Detect which cell encompasses the target text, then output its [x, y] center coordinate. 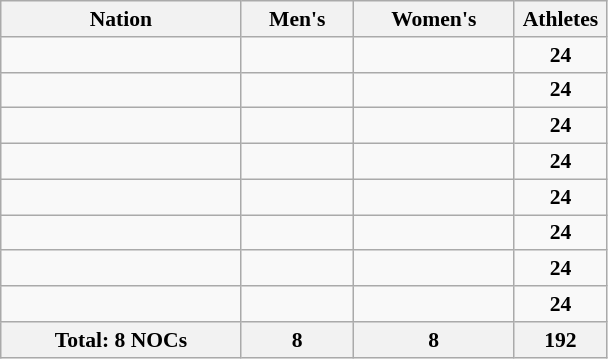
Men's [297, 19]
Nation [121, 19]
Athletes [560, 19]
Total: 8 NOCs [121, 340]
Women's [434, 19]
192 [560, 340]
